Capture the cell that displays the provided text and extract its [X, Y] central coordinate. 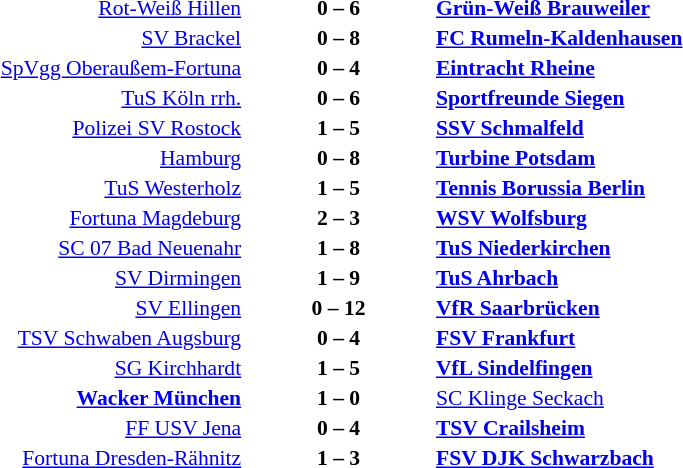
1 – 8 [338, 248]
0 – 6 [338, 98]
0 – 12 [338, 308]
1 – 0 [338, 398]
2 – 3 [338, 218]
1 – 9 [338, 278]
